Locate the cell with the specified text and output its [x, y] center coordinate. 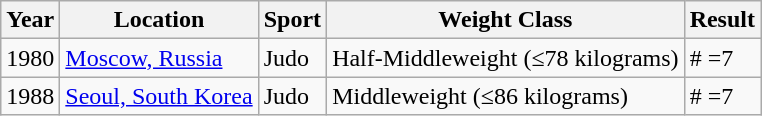
Result [722, 20]
Location [159, 20]
Middleweight (≤86 kilograms) [506, 96]
Half-Middleweight (≤78 kilograms) [506, 58]
Sport [292, 20]
Seoul, South Korea [159, 96]
1980 [30, 58]
1988 [30, 96]
Moscow, Russia [159, 58]
Weight Class [506, 20]
Year [30, 20]
